Search for the cell housing the specified text and yield its (X, Y) center coordinate. 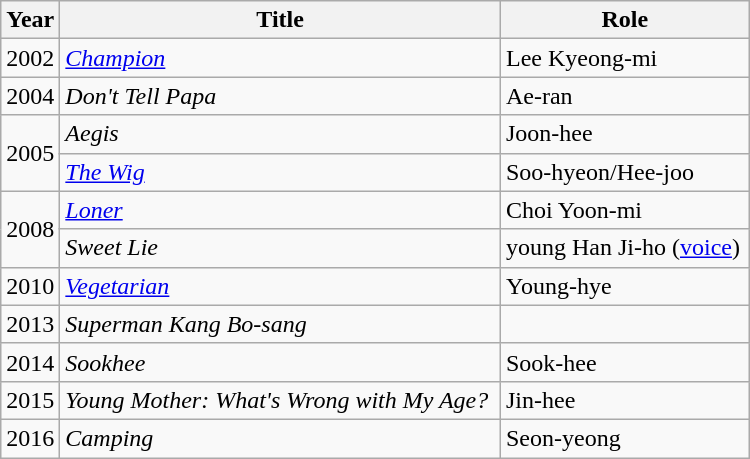
2013 (30, 324)
2002 (30, 58)
2014 (30, 362)
Champion (280, 58)
Vegetarian (280, 286)
Young Mother: What's Wrong with My Age? (280, 400)
Superman Kang Bo-sang (280, 324)
Choi Yoon-mi (624, 210)
Aegis (280, 134)
2004 (30, 96)
young Han Ji-ho (voice) (624, 248)
Soo-hyeon/Hee-joo (624, 172)
2005 (30, 153)
2015 (30, 400)
Joon-hee (624, 134)
Young-hye (624, 286)
Camping (280, 438)
2016 (30, 438)
Sookhee (280, 362)
2010 (30, 286)
Don't Tell Papa (280, 96)
Seon-yeong (624, 438)
Title (280, 20)
Loner (280, 210)
Lee Kyeong-mi (624, 58)
The Wig (280, 172)
Ae-ran (624, 96)
Sweet Lie (280, 248)
Role (624, 20)
Jin-hee (624, 400)
2008 (30, 229)
Sook-hee (624, 362)
Year (30, 20)
